Return the [x, y] coordinate for the center point of the cell that contains the specified text.  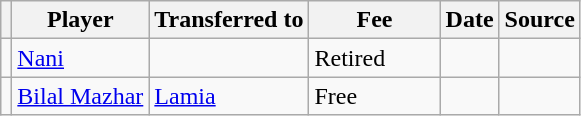
Transferred to [229, 20]
Free [374, 96]
Lamia [229, 96]
Nani [80, 58]
Fee [374, 20]
Player [80, 20]
Retired [374, 58]
Bilal Mazhar [80, 96]
Source [540, 20]
Date [470, 20]
